For the text-containing cell, return its midpoint in (X, Y) coordinate format. 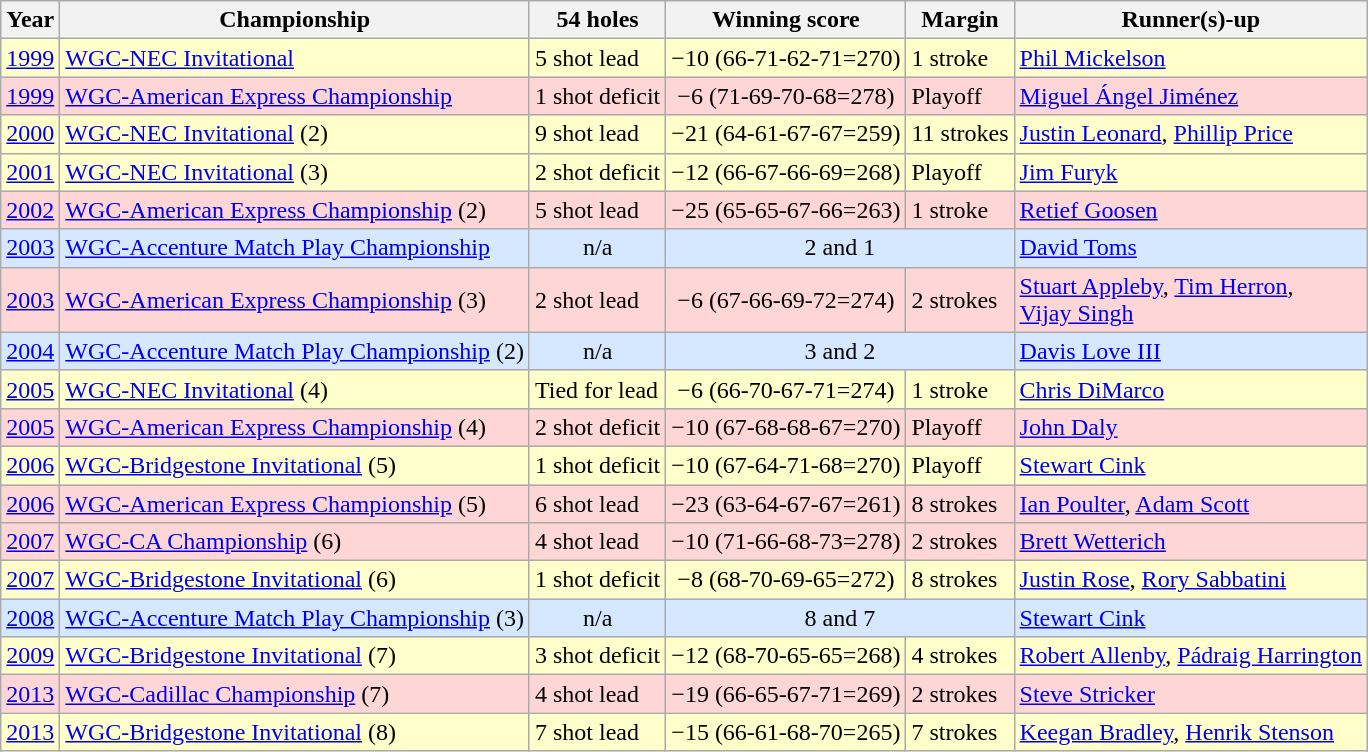
Winning score (786, 20)
WGC-NEC Invitational (2) (295, 134)
−6 (71-69-70-68=278) (786, 96)
2004 (30, 351)
Year (30, 20)
−19 (66-65-67-71=269) (786, 694)
Justin Rose, Rory Sabbatini (1190, 580)
WGC-Bridgestone Invitational (6) (295, 580)
Robert Allenby, Pádraig Harrington (1190, 656)
Steve Stricker (1190, 694)
WGC-NEC Invitational (295, 58)
2001 (30, 172)
John Daly (1190, 427)
−6 (67-66-69-72=274) (786, 300)
2 shot lead (597, 300)
−21 (64-61-67-67=259) (786, 134)
Championship (295, 20)
Miguel Ángel Jiménez (1190, 96)
2000 (30, 134)
Chris DiMarco (1190, 389)
4 strokes (960, 656)
−12 (68-70-65-65=268) (786, 656)
−10 (67-68-68-67=270) (786, 427)
Keegan Bradley, Henrik Stenson (1190, 732)
Margin (960, 20)
WGC-NEC Invitational (4) (295, 389)
7 shot lead (597, 732)
−8 (68-70-69-65=272) (786, 580)
11 strokes (960, 134)
−15 (66-61-68-70=265) (786, 732)
Justin Leonard, Phillip Price (1190, 134)
Stuart Appleby, Tim Herron, Vijay Singh (1190, 300)
WGC-American Express Championship (4) (295, 427)
Phil Mickelson (1190, 58)
WGC-Bridgestone Invitational (5) (295, 465)
−10 (71-66-68-73=278) (786, 542)
WGC-Bridgestone Invitational (8) (295, 732)
WGC-American Express Championship (2) (295, 210)
54 holes (597, 20)
−6 (66-70-67-71=274) (786, 389)
2002 (30, 210)
WGC-American Express Championship (5) (295, 503)
WGC-American Express Championship (295, 96)
WGC-CA Championship (6) (295, 542)
−23 (63-64-67-67=261) (786, 503)
2009 (30, 656)
David Toms (1190, 248)
WGC-NEC Invitational (3) (295, 172)
2008 (30, 618)
WGC-Accenture Match Play Championship (295, 248)
3 and 2 (840, 351)
Jim Furyk (1190, 172)
2 and 1 (840, 248)
Retief Goosen (1190, 210)
7 strokes (960, 732)
Brett Wetterich (1190, 542)
9 shot lead (597, 134)
Tied for lead (597, 389)
−25 (65-65-67-66=263) (786, 210)
WGC-Cadillac Championship (7) (295, 694)
−10 (66-71-62-71=270) (786, 58)
−10 (67-64-71-68=270) (786, 465)
WGC-Bridgestone Invitational (7) (295, 656)
WGC-Accenture Match Play Championship (3) (295, 618)
8 and 7 (840, 618)
6 shot lead (597, 503)
WGC-American Express Championship (3) (295, 300)
Davis Love III (1190, 351)
−12 (66-67-66-69=268) (786, 172)
3 shot deficit (597, 656)
Runner(s)-up (1190, 20)
Ian Poulter, Adam Scott (1190, 503)
WGC-Accenture Match Play Championship (2) (295, 351)
